Find where the given text appears and provide that cell's center as [x, y] coordinate. 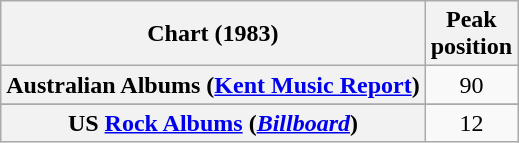
Chart (1983) [213, 34]
12 [471, 123]
Australian Albums (Kent Music Report) [213, 85]
US Rock Albums (Billboard) [213, 123]
Peakposition [471, 34]
90 [471, 85]
